Identify which cell holds the provided text, then report its (X, Y) central coordinate. 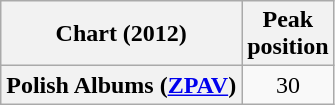
Peakposition (288, 34)
30 (288, 85)
Polish Albums (ZPAV) (122, 85)
Chart (2012) (122, 34)
